Return [X, Y] of the center of cell containing provided text 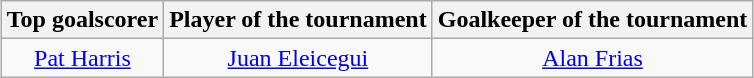
Player of the tournament [298, 20]
Alan Frias [592, 58]
Pat Harris [82, 58]
Goalkeeper of the tournament [592, 20]
Juan Eleicegui [298, 58]
Top goalscorer [82, 20]
